For the text-containing cell, return its midpoint in [x, y] coordinate format. 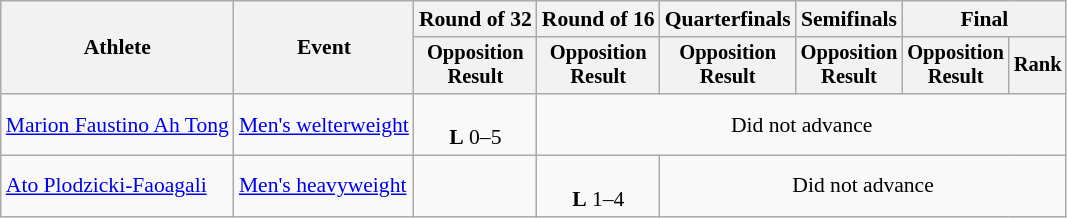
Final [984, 19]
Athlete [118, 48]
Round of 32 [476, 19]
Quarterfinals [728, 19]
L 0–5 [476, 124]
Rank [1038, 66]
Marion Faustino Ah Tong [118, 124]
Ato Plodzicki-Faoagali [118, 186]
L 1–4 [598, 186]
Semifinals [850, 19]
Round of 16 [598, 19]
Men's heavyweight [324, 186]
Event [324, 48]
Men's welterweight [324, 124]
